Pinpoint the cell where the given text exists, returning its [x, y] midpoint coordinate. 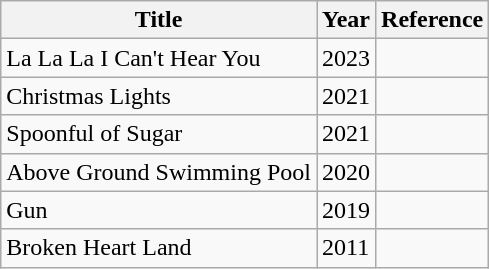
Above Ground Swimming Pool [159, 172]
2019 [346, 210]
Gun [159, 210]
Spoonful of Sugar [159, 134]
Title [159, 20]
Christmas Lights [159, 96]
2023 [346, 58]
La La La I Can't Hear You [159, 58]
Reference [432, 20]
2011 [346, 248]
Broken Heart Land [159, 248]
2020 [346, 172]
Year [346, 20]
